Output the [X, Y] coordinate of the center of the cell containing the given text.  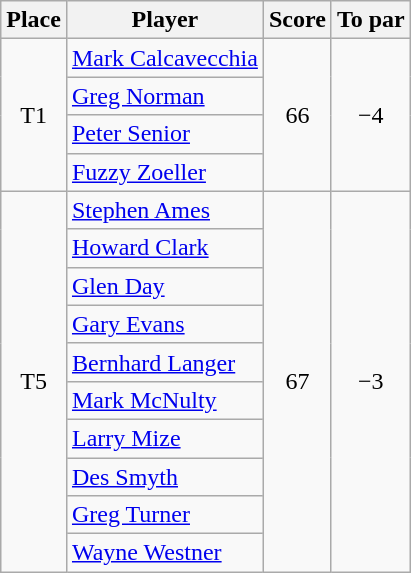
Howard Clark [164, 248]
Stephen Ames [164, 210]
Place [34, 20]
Mark Calcavecchia [164, 58]
Greg Turner [164, 515]
T5 [34, 382]
Larry Mize [164, 438]
Score [297, 20]
Fuzzy Zoeller [164, 172]
Mark McNulty [164, 400]
66 [297, 115]
Gary Evans [164, 324]
−4 [370, 115]
−3 [370, 382]
67 [297, 382]
Bernhard Langer [164, 362]
T1 [34, 115]
Glen Day [164, 286]
Player [164, 20]
Greg Norman [164, 96]
Wayne Westner [164, 553]
Des Smyth [164, 477]
Peter Senior [164, 134]
To par [370, 20]
